Scan for the cell matching the given text and deliver its (x, y) coordinate at center. 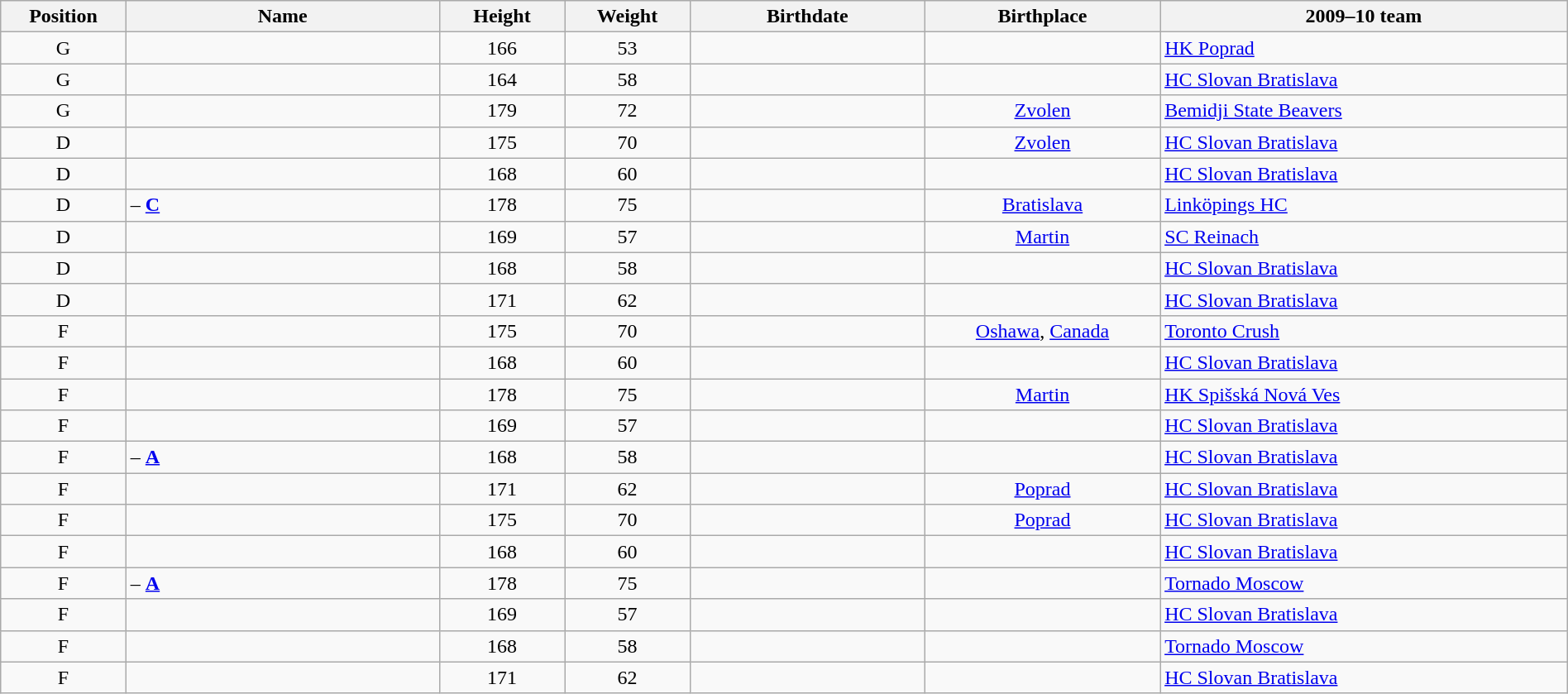
53 (628, 48)
Bratislava (1042, 205)
Height (502, 17)
164 (502, 79)
Birthdate (807, 17)
2009–10 team (1365, 17)
Toronto Crush (1365, 331)
Name (283, 17)
Bemidji State Beavers (1365, 111)
Linköpings HC (1365, 205)
HK Poprad (1365, 48)
166 (502, 48)
179 (502, 111)
72 (628, 111)
Oshawa, Canada (1042, 331)
HK Spišská Nová Ves (1365, 395)
SC Reinach (1365, 237)
Weight (628, 17)
Position (64, 17)
Birthplace (1042, 17)
– C (283, 205)
